Search for the cell housing the specified text and yield its [x, y] center coordinate. 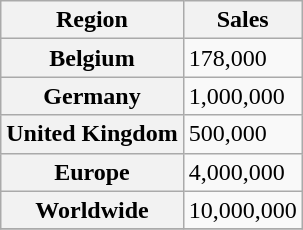
10,000,000 [242, 210]
500,000 [242, 134]
178,000 [242, 58]
Europe [92, 172]
Region [92, 20]
Sales [242, 20]
United Kingdom [92, 134]
Worldwide [92, 210]
Germany [92, 96]
Belgium [92, 58]
1,000,000 [242, 96]
4,000,000 [242, 172]
